Return (x, y) of the center of cell containing provided text 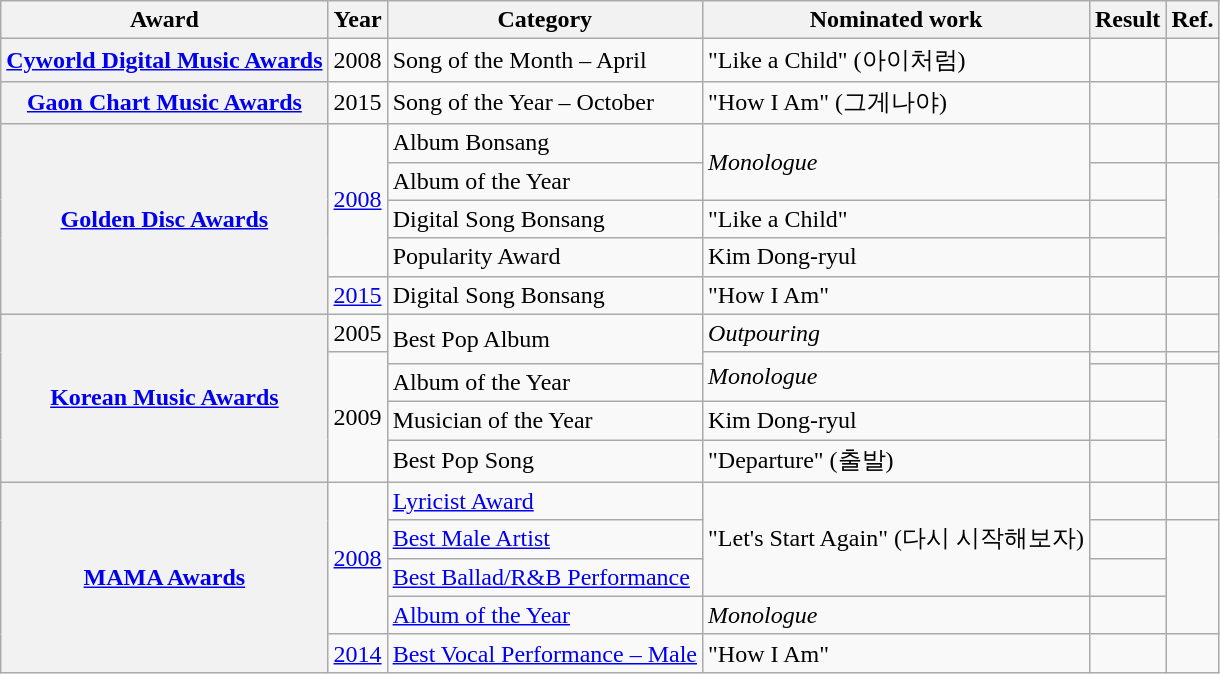
2005 (358, 333)
Category (544, 20)
Lyricist Award (544, 501)
Result (1127, 20)
"Like a Child" (아이처럼) (896, 60)
MAMA Awards (164, 577)
Best Male Artist (544, 539)
2009 (358, 417)
Nominated work (896, 20)
"Like a Child" (896, 219)
Korean Music Awards (164, 398)
"Departure" (출발) (896, 462)
"How I Am" (그게나야) (896, 102)
Best Pop Album (544, 338)
"Let's Start Again" (다시 시작해보자) (896, 539)
Golden Disc Awards (164, 219)
Best Pop Song (544, 462)
Best Ballad/R&B Performance (544, 577)
Song of the Month – April (544, 60)
Cyworld Digital Music Awards (164, 60)
Award (164, 20)
Musician of the Year (544, 420)
Gaon Chart Music Awards (164, 102)
Ref. (1192, 20)
Popularity Award (544, 257)
2014 (358, 653)
Song of the Year – October (544, 102)
Year (358, 20)
Outpouring (896, 333)
Album Bonsang (544, 143)
Best Vocal Performance – Male (544, 653)
